Search for the cell housing the specified text and yield its [X, Y] center coordinate. 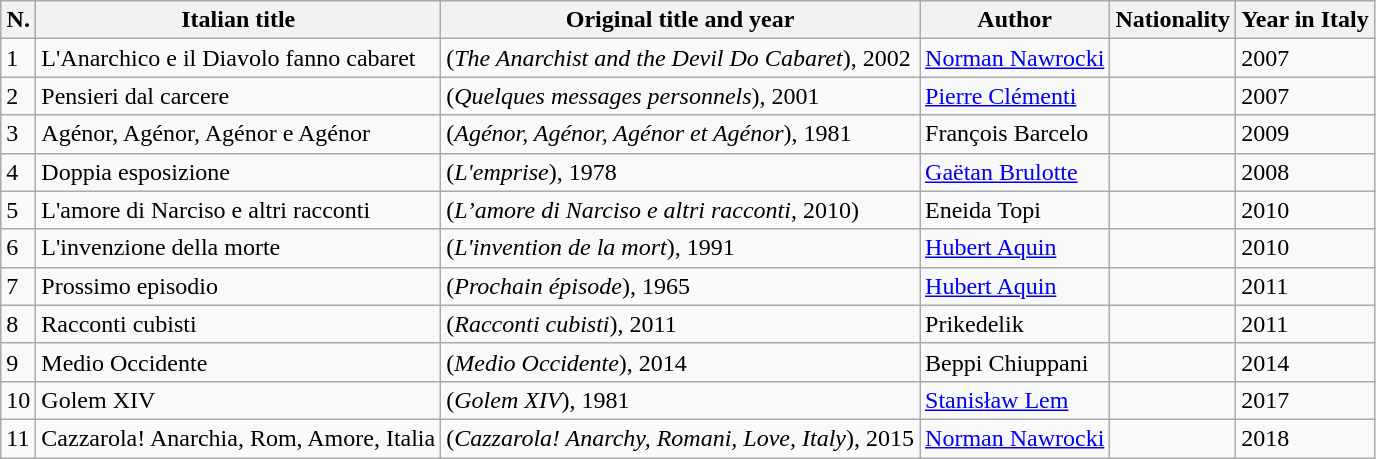
(The Anarchist and the Devil Do Cabaret), 2002 [680, 58]
2017 [1306, 400]
L'amore di Narciso e altri racconti [238, 210]
(Agénor, Agénor, Agénor et Agénor), 1981 [680, 134]
Prossimo episodio [238, 286]
6 [18, 248]
10 [18, 400]
(Quelques messages personnels), 2001 [680, 96]
(L’amore di Narciso e altri racconti, 2010) [680, 210]
Author [1015, 20]
Medio Occidente [238, 362]
Eneida Topi [1015, 210]
Stanisław Lem [1015, 400]
Racconti cubisti [238, 324]
2 [18, 96]
(Racconti cubisti), 2011 [680, 324]
2014 [1306, 362]
L'invenzione della morte [238, 248]
7 [18, 286]
5 [18, 210]
1 [18, 58]
Gaëtan Brulotte [1015, 172]
9 [18, 362]
François Barcelo [1015, 134]
Golem XIV [238, 400]
Agénor, Agénor, Agénor e Agénor [238, 134]
(Cazzarola! Anarchy, Romani, Love, Italy), 2015 [680, 438]
Prikedelik [1015, 324]
Beppi Chiuppani [1015, 362]
(L'emprise), 1978 [680, 172]
11 [18, 438]
Cazzarola! Anarchia, Rom, Amore, Italia [238, 438]
3 [18, 134]
(L'invention de la mort), 1991 [680, 248]
8 [18, 324]
2009 [1306, 134]
Original title and year [680, 20]
Pierre Clémenti [1015, 96]
Italian title [238, 20]
Year in Italy [1306, 20]
4 [18, 172]
(Medio Occidente), 2014 [680, 362]
N. [18, 20]
2008 [1306, 172]
(Prochain épisode), 1965 [680, 286]
Doppia esposizione [238, 172]
Nationality [1173, 20]
L'Anarchico e il Diavolo fanno cabaret [238, 58]
2018 [1306, 438]
Pensieri dal carcere [238, 96]
(Golem XIV), 1981 [680, 400]
